Return the [X, Y] coordinate for the center point of the cell that contains the specified text.  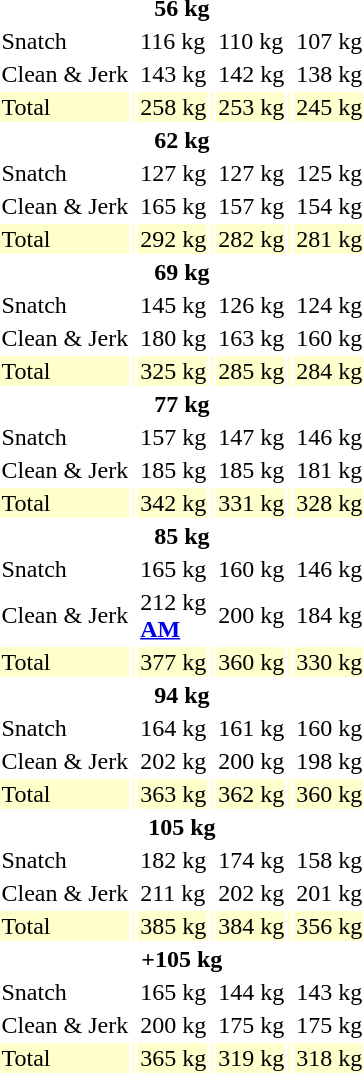
331 kg [252, 503]
342 kg [174, 503]
212 kgAM [174, 616]
174 kg [252, 860]
161 kg [252, 728]
363 kg [174, 794]
160 kg [252, 569]
282 kg [252, 239]
319 kg [252, 1058]
362 kg [252, 794]
365 kg [174, 1058]
163 kg [252, 338]
147 kg [252, 437]
142 kg [252, 74]
285 kg [252, 371]
325 kg [174, 371]
385 kg [174, 926]
144 kg [252, 992]
180 kg [174, 338]
253 kg [252, 107]
292 kg [174, 239]
182 kg [174, 860]
175 kg [252, 1025]
143 kg [174, 74]
110 kg [252, 41]
211 kg [174, 893]
126 kg [252, 305]
258 kg [174, 107]
164 kg [174, 728]
145 kg [174, 305]
360 kg [252, 662]
384 kg [252, 926]
116 kg [174, 41]
377 kg [174, 662]
